Scan for the cell matching the given text and deliver its [X, Y] coordinate at center. 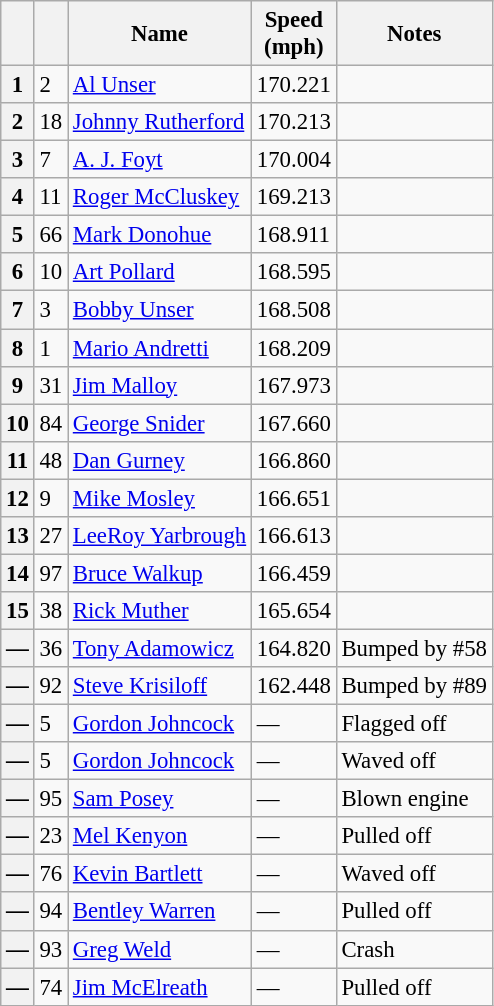
48 [50, 460]
Bumped by #89 [414, 686]
Greg Weld [160, 949]
13 [18, 536]
Mike Mosley [160, 498]
92 [50, 686]
George Snider [160, 423]
74 [50, 987]
A. J. Foyt [160, 160]
Steve Krisiloff [160, 686]
168.595 [294, 273]
Crash [414, 949]
169.213 [294, 197]
Blown engine [414, 799]
36 [50, 648]
Speed(mph) [294, 34]
Tony Adamowicz [160, 648]
95 [50, 799]
Bobby Unser [160, 310]
Roger McCluskey [160, 197]
166.459 [294, 573]
Mel Kenyon [160, 836]
84 [50, 423]
170.004 [294, 160]
Bentley Warren [160, 912]
23 [50, 836]
167.660 [294, 423]
Bumped by #58 [414, 648]
170.213 [294, 122]
Johnny Rutherford [160, 122]
170.221 [294, 85]
76 [50, 874]
14 [18, 573]
Flagged off [414, 724]
Dan Gurney [160, 460]
97 [50, 573]
66 [50, 235]
166.860 [294, 460]
Rick Muther [160, 611]
LeeRoy Yarbrough [160, 536]
Al Unser [160, 85]
Mark Donohue [160, 235]
4 [18, 197]
93 [50, 949]
27 [50, 536]
Bruce Walkup [160, 573]
6 [18, 273]
165.654 [294, 611]
Art Pollard [160, 273]
166.613 [294, 536]
166.651 [294, 498]
168.911 [294, 235]
94 [50, 912]
18 [50, 122]
168.508 [294, 310]
12 [18, 498]
38 [50, 611]
Notes [414, 34]
Name [160, 34]
168.209 [294, 348]
31 [50, 385]
167.973 [294, 385]
162.448 [294, 686]
Jim Malloy [160, 385]
Jim McElreath [160, 987]
Kevin Bartlett [160, 874]
15 [18, 611]
164.820 [294, 648]
Sam Posey [160, 799]
Mario Andretti [160, 348]
8 [18, 348]
